Extract the [x, y] coordinate from the center of the cell holding the provided text.  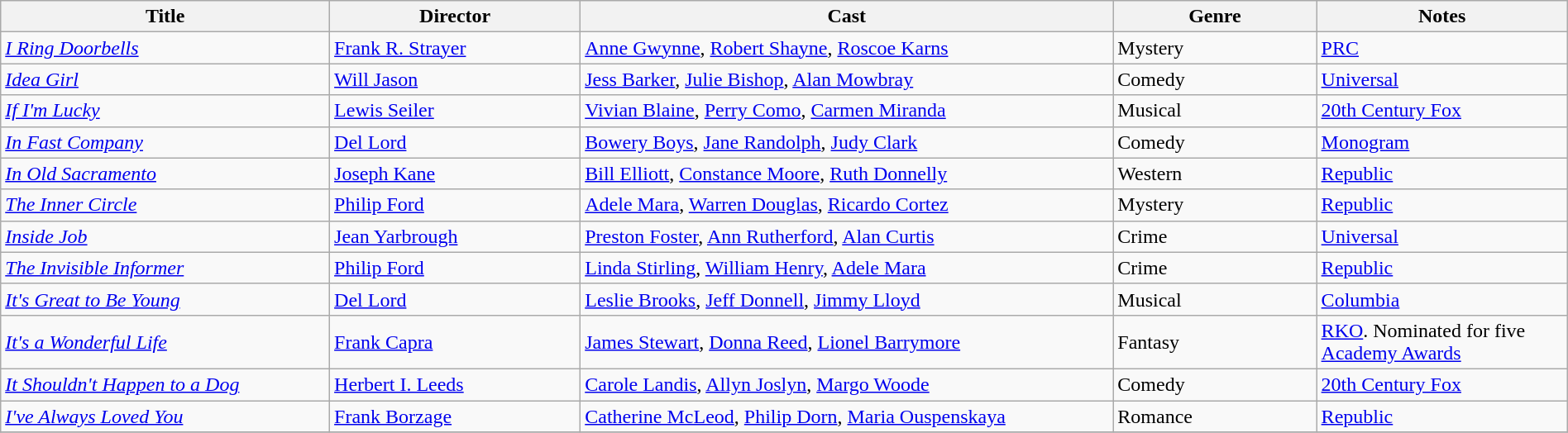
Lewis Seiler [455, 111]
Idea Girl [165, 79]
Frank Borzage [455, 416]
Inside Job [165, 236]
Western [1215, 174]
In Old Sacramento [165, 174]
Linda Stirling, William Henry, Adele Mara [847, 268]
James Stewart, Donna Reed, Lionel Barrymore [847, 342]
It Shouldn't Happen to a Dog [165, 384]
Will Jason [455, 79]
Fantasy [1215, 342]
Preston Foster, Ann Rutherford, Alan Curtis [847, 236]
Jess Barker, Julie Bishop, Alan Mowbray [847, 79]
Jean Yarbrough [455, 236]
Monogram [1442, 142]
Columbia [1442, 299]
Joseph Kane [455, 174]
Title [165, 17]
Vivian Blaine, Perry Como, Carmen Miranda [847, 111]
Frank Capra [455, 342]
Herbert I. Leeds [455, 384]
If I'm Lucky [165, 111]
Genre [1215, 17]
Carole Landis, Allyn Joslyn, Margo Woode [847, 384]
Anne Gwynne, Robert Shayne, Roscoe Karns [847, 48]
Bill Elliott, Constance Moore, Ruth Donnelly [847, 174]
Bowery Boys, Jane Randolph, Judy Clark [847, 142]
I've Always Loved You [165, 416]
The Invisible Informer [165, 268]
I Ring Doorbells [165, 48]
RKO. Nominated for five Academy Awards [1442, 342]
Catherine McLeod, Philip Dorn, Maria Ouspenskaya [847, 416]
Leslie Brooks, Jeff Donnell, Jimmy Lloyd [847, 299]
PRC [1442, 48]
Adele Mara, Warren Douglas, Ricardo Cortez [847, 205]
Director [455, 17]
The Inner Circle [165, 205]
It's a Wonderful Life [165, 342]
In Fast Company [165, 142]
Notes [1442, 17]
Cast [847, 17]
Frank R. Strayer [455, 48]
Romance [1215, 416]
It's Great to Be Young [165, 299]
